Return the [x, y] coordinate for the center point of the cell that contains the specified text.  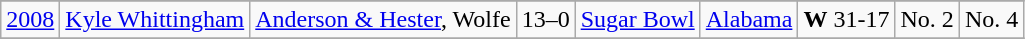
No. 4 [991, 20]
Sugar Bowl [638, 20]
Alabama [749, 20]
W 31-17 [846, 20]
Kyle Whittingham [155, 20]
Anderson & Hester, Wolfe [383, 20]
No. 2 [927, 20]
2008 [30, 20]
13–0 [546, 20]
